Provide the (X, Y) coordinate of the cell's center where the given text is located.  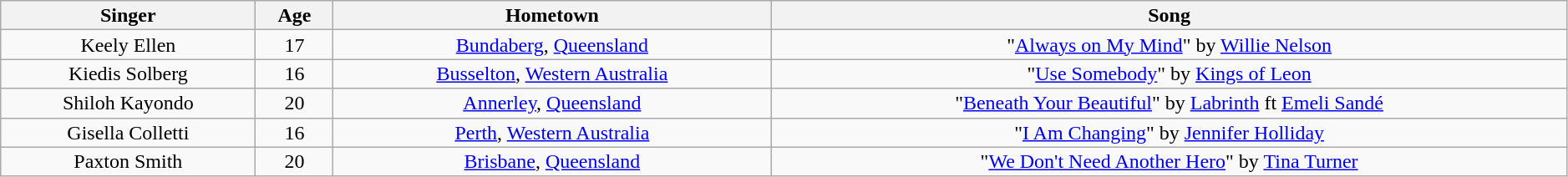
"I Am Changing" by Jennifer Holliday (1170, 132)
Age (294, 15)
Keely Ellen (129, 45)
Hometown (552, 15)
"We Don't Need Another Hero" by Tina Turner (1170, 162)
"Use Somebody" by Kings of Leon (1170, 73)
Song (1170, 15)
Brisbane, Queensland (552, 162)
17 (294, 45)
Busselton, Western Australia (552, 73)
Gisella Colletti (129, 132)
Perth, Western Australia (552, 132)
"Always on My Mind" by Willie Nelson (1170, 45)
Shiloh Kayondo (129, 104)
Annerley, Queensland (552, 104)
"Beneath Your Beautiful" by Labrinth ft Emeli Sandé (1170, 104)
Paxton Smith (129, 162)
Kiedis Solberg (129, 73)
Bundaberg, Queensland (552, 45)
Singer (129, 15)
